For the text-containing cell, return its midpoint in [X, Y] coordinate format. 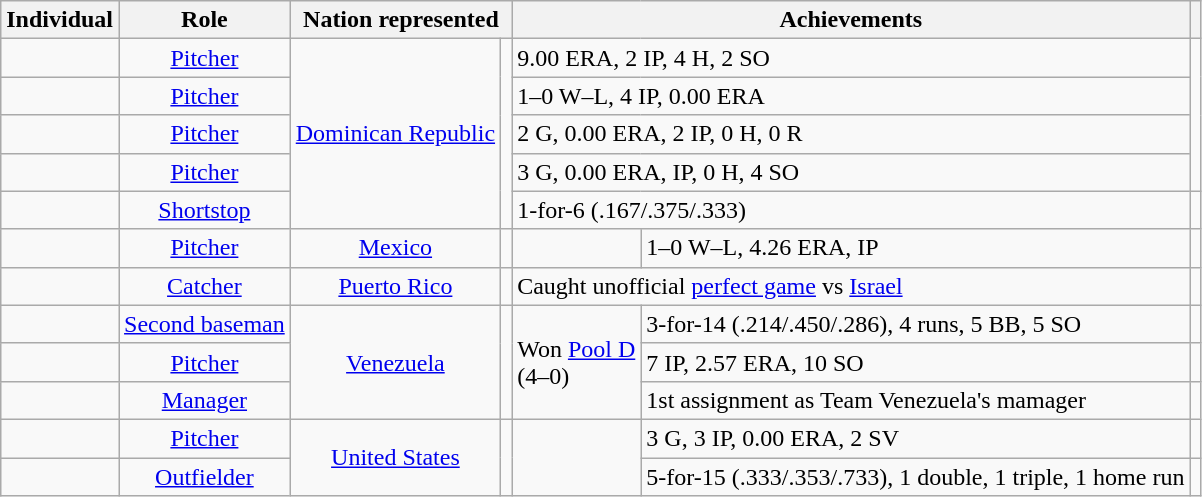
United States [395, 457]
Role [205, 20]
2 G, 0.00 ERA, 2 IP, 0 H, 0 R [851, 134]
3 G, 3 IP, 0.00 ERA, 2 SV [916, 438]
1–0 W–L, 4.26 ERA, IP [916, 248]
3-for-14 (.214/.450/.286), 4 runs, 5 BB, 5 SO [916, 324]
Outfielder [205, 477]
Achievements [851, 20]
Caught unofficial perfect game vs Israel [851, 286]
Mexico [395, 248]
1st assignment as Team Venezuela's mamager [916, 400]
7 IP, 2.57 ERA, 10 SO [916, 362]
9.00 ERA, 2 IP, 4 H, 2 SO [851, 58]
5-for-15 (.333/.353/.733), 1 double, 1 triple, 1 home run [916, 477]
Second baseman [205, 324]
Venezuela [395, 362]
1-for-6 (.167/.375/.333) [851, 210]
Shortstop [205, 210]
Nation represented [400, 20]
Puerto Rico [395, 286]
Catcher [205, 286]
Manager [205, 400]
Won Pool D (4–0) [576, 362]
1–0 W–L, 4 IP, 0.00 ERA [851, 96]
Individual [60, 20]
3 G, 0.00 ERA, IP, 0 H, 4 SO [851, 172]
Dominican Republic [395, 134]
